Extract the (X, Y) coordinate from the center of the cell holding the provided text.  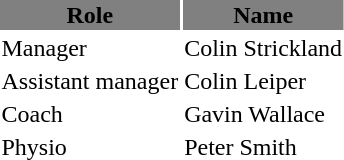
Coach (90, 114)
Assistant manager (90, 81)
Gavin Wallace (264, 114)
Colin Strickland (264, 48)
Name (264, 15)
Manager (90, 48)
Role (90, 15)
Colin Leiper (264, 81)
